Pinpoint the cell where the given text exists, returning its [X, Y] midpoint coordinate. 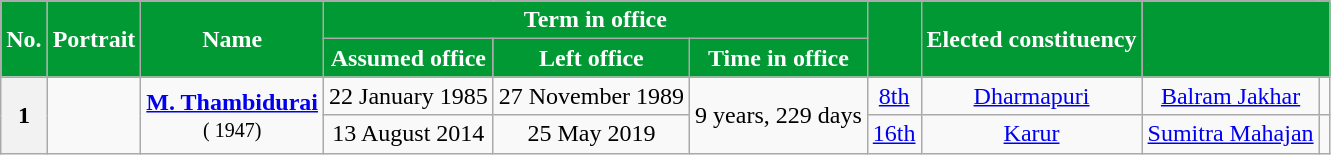
1 [24, 115]
Term in office [596, 20]
Name [232, 39]
Left office [591, 58]
No. [24, 39]
Assumed office [409, 58]
Elected constituency [1032, 39]
Dharmapuri [1032, 96]
9 years, 229 days [779, 115]
Balram Jakhar [1230, 96]
Time in office [779, 58]
Portrait [94, 39]
M. Thambidurai( 1947) [232, 115]
27 November 1989 [591, 96]
8th [894, 96]
Sumitra Mahajan [1230, 134]
13 August 2014 [409, 134]
22 January 1985 [409, 96]
16th [894, 134]
25 May 2019 [591, 134]
Karur [1032, 134]
